Return the (X, Y) coordinate for the center point of the cell that contains the specified text.  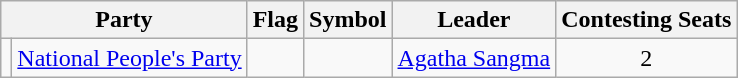
Leader (474, 20)
Contesting Seats (646, 20)
Symbol (348, 20)
Flag (275, 20)
National People's Party (130, 58)
2 (646, 58)
Party (124, 20)
Agatha Sangma (474, 58)
